Locate the cell with the specified text and output its [x, y] center coordinate. 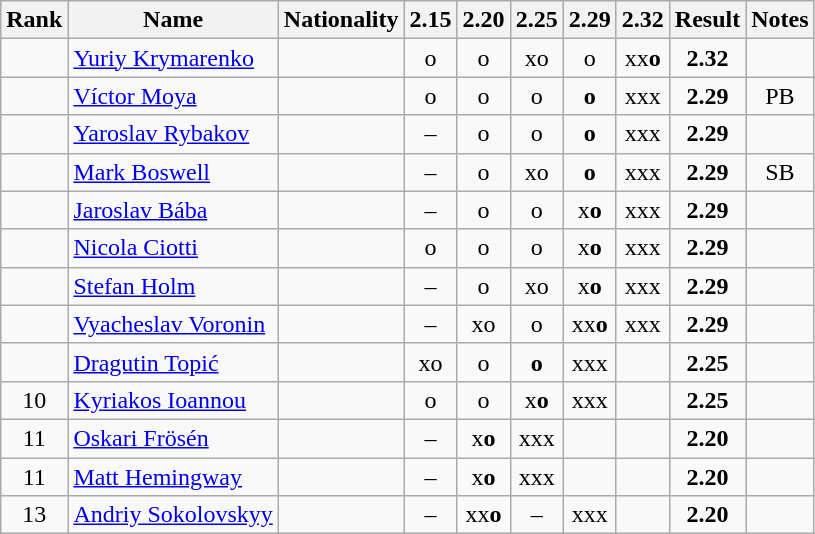
Matt Hemingway [173, 477]
Mark Boswell [173, 172]
Stefan Holm [173, 286]
Nationality [341, 20]
Jaroslav Bába [173, 210]
13 [34, 515]
Nicola Ciotti [173, 248]
Yaroslav Rybakov [173, 134]
Result [707, 20]
10 [34, 400]
Dragutin Topić [173, 362]
Rank [34, 20]
Kyriakos Ioannou [173, 400]
SB [780, 172]
Yuriy Krymarenko [173, 58]
Oskari Frösén [173, 438]
2.15 [430, 20]
Notes [780, 20]
Name [173, 20]
Andriy Sokolovskyy [173, 515]
PB [780, 96]
Vyacheslav Voronin [173, 324]
Víctor Moya [173, 96]
